Provide the (x, y) coordinate of the cell's center where the given text is located.  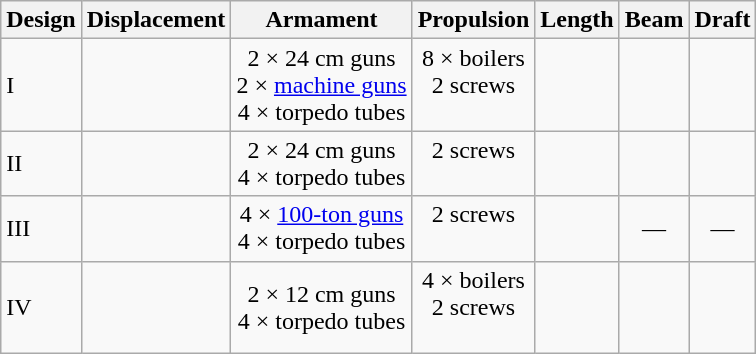
II (41, 164)
Beam (654, 20)
2 × 24 cm guns2 × machine guns4 × torpedo tubes (322, 85)
8 × boilers2 screws (474, 85)
Length (577, 20)
IV (41, 307)
4 × boilers2 screws (474, 307)
2 × 24 cm guns4 × torpedo tubes (322, 164)
Propulsion (474, 20)
Design (41, 20)
Armament (322, 20)
2 × 12 cm guns4 × torpedo tubes (322, 307)
Draft (722, 20)
4 × 100-ton guns4 × torpedo tubes (322, 228)
Displacement (156, 20)
I (41, 85)
III (41, 228)
